For the text-containing cell, return its midpoint in (x, y) coordinate format. 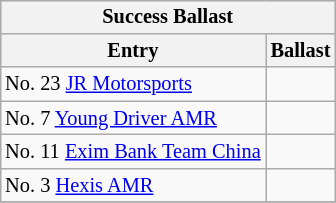
No. 23 JR Motorsports (132, 84)
Ballast (301, 51)
No. 7 Young Driver AMR (132, 118)
No. 11 Exim Bank Team China (132, 152)
Entry (132, 51)
Success Ballast (168, 17)
No. 3 Hexis AMR (132, 185)
